Identify which cell holds the provided text, then report its (X, Y) central coordinate. 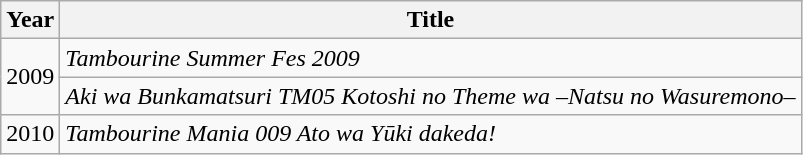
Aki wa Bunkamatsuri TM05 Kotoshi no Theme wa –Natsu no Wasuremono– (430, 96)
2009 (30, 77)
Year (30, 20)
Title (430, 20)
Tambourine Summer Fes 2009 (430, 58)
2010 (30, 134)
Tambourine Mania 009 Ato wa Yūki dakeda! (430, 134)
